Search for the cell housing the specified text and yield its (X, Y) center coordinate. 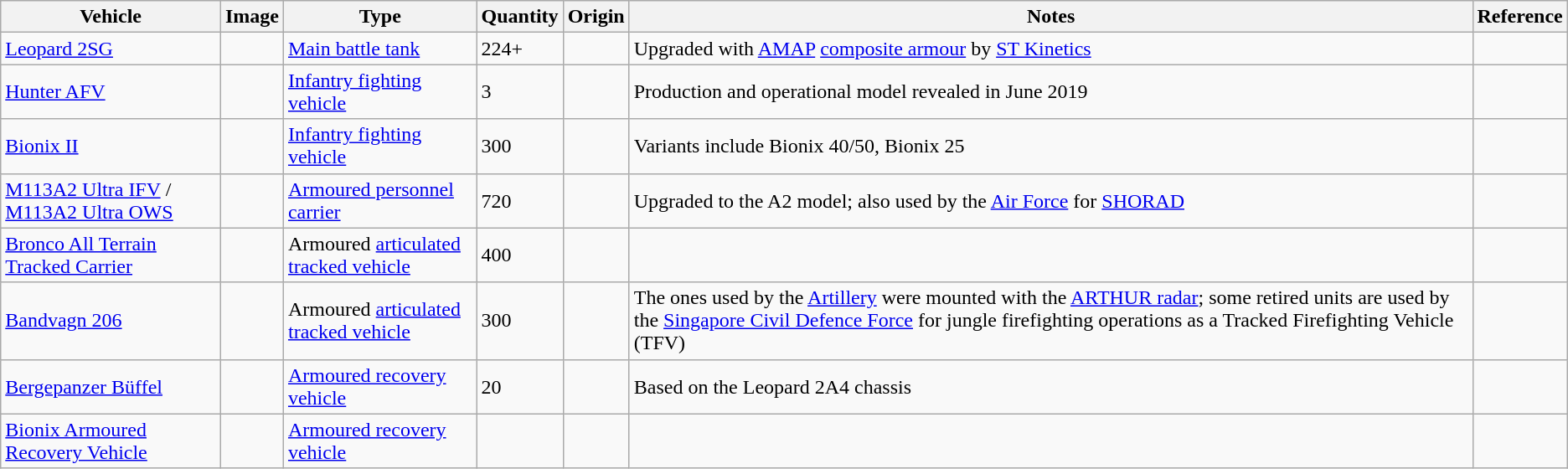
Origin (596, 17)
Vehicle (111, 17)
400 (519, 255)
Armoured personnel carrier (380, 201)
Image (251, 17)
Variants include Bionix 40/50, Bionix 25 (1050, 146)
Upgraded to the A2 model; also used by the Air Force for SHORAD (1050, 201)
Bionix Armoured Recovery Vehicle (111, 441)
M113A2 Ultra IFV / M113A2 Ultra OWS (111, 201)
Upgraded with AMAP composite armour by ST Kinetics (1050, 49)
Reference (1519, 17)
720 (519, 201)
Bionix II (111, 146)
Production and operational model revealed in June 2019 (1050, 92)
Bergepanzer Büffel (111, 387)
Main battle tank (380, 49)
Notes (1050, 17)
224+ (519, 49)
20 (519, 387)
Leopard 2SG (111, 49)
Bronco All Terrain Tracked Carrier (111, 255)
Based on the Leopard 2A4 chassis (1050, 387)
3 (519, 92)
Hunter AFV (111, 92)
Type (380, 17)
Bandvagn 206 (111, 321)
Quantity (519, 17)
